Return the (X, Y) coordinate for the center point of the cell that contains the specified text.  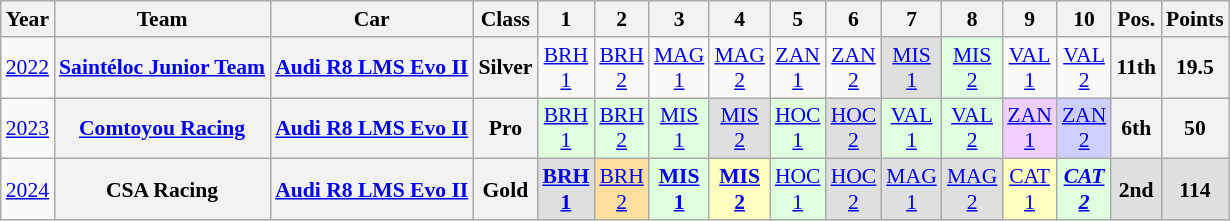
2024 (28, 190)
9 (1029, 19)
VAL 2 (1084, 68)
19.5 (1195, 68)
2 (622, 19)
10 (1084, 19)
Year (28, 19)
2023 (28, 128)
Silver (505, 68)
8 (972, 19)
Team (162, 19)
50 (1195, 128)
114 (1195, 190)
11th (1136, 68)
CSA Racing (162, 190)
CAT2 (1084, 190)
3 (680, 19)
6 (854, 19)
Pos. (1136, 19)
Points (1195, 19)
6th (1136, 128)
1 (566, 19)
Car (372, 19)
7 (912, 19)
4 (740, 19)
Saintéloc Junior Team (162, 68)
Pro (505, 128)
VAL2 (972, 128)
2022 (28, 68)
Class (505, 19)
Comtoyou Racing (162, 128)
2nd (1136, 190)
CAT1 (1029, 190)
5 (798, 19)
Gold (505, 190)
